Pinpoint the cell where the given text exists, returning its (X, Y) midpoint coordinate. 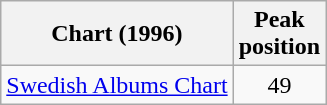
Swedish Albums Chart (117, 85)
49 (279, 85)
Chart (1996) (117, 34)
Peakposition (279, 34)
